Identify which cell holds the provided text, then report its (x, y) central coordinate. 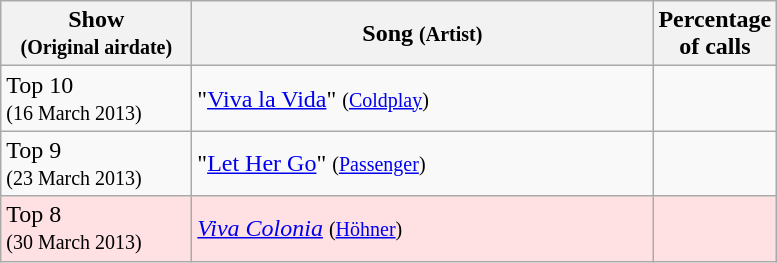
Show(Original airdate) (96, 34)
"Viva la Vida" (Coldplay) (422, 98)
Song (Artist) (422, 34)
"Let Her Go" (Passenger) (422, 164)
Viva Colonia (Höhner) (422, 228)
Top 9(23 March 2013) (96, 164)
Percentage of calls (715, 34)
Top 10(16 March 2013) (96, 98)
Top 8(30 March 2013) (96, 228)
